Find where the given text appears and provide that cell's center as (x, y) coordinate. 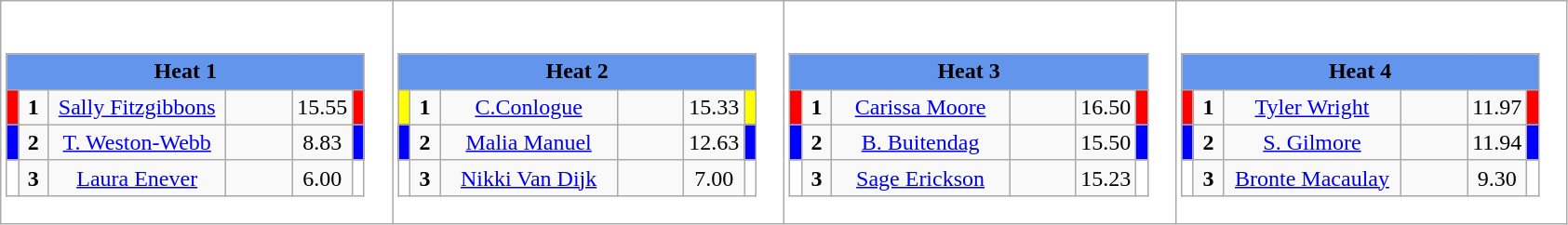
Malia Manuel (529, 142)
12.63 (715, 142)
15.50 (1106, 142)
15.23 (1106, 178)
11.94 (1497, 142)
Heat 4 (1360, 72)
Laura Enever (138, 178)
Heat 4 1 Tyler Wright 11.97 2 S. Gilmore 11.94 3 Bronte Macaulay 9.30 (1372, 112)
C.Conlogue (529, 107)
Heat 1 1 Sally Fitzgibbons 15.55 2 T. Weston-Webb 8.83 3 Laura Enever 6.00 (197, 112)
Heat 2 1 C.Conlogue 15.33 2 Malia Manuel 12.63 3 Nikki Van Dijk 7.00 (588, 112)
7.00 (715, 178)
16.50 (1106, 107)
Heat 2 (577, 72)
9.30 (1497, 178)
Bronte Macaulay (1312, 178)
15.55 (322, 107)
Tyler Wright (1312, 107)
Sage Erickson (921, 178)
Heat 3 (969, 72)
6.00 (322, 178)
8.83 (322, 142)
Carissa Moore (921, 107)
Heat 1 (185, 72)
Nikki Van Dijk (529, 178)
11.97 (1497, 107)
Heat 3 1 Carissa Moore 16.50 2 B. Buitendag 15.50 3 Sage Erickson 15.23 (981, 112)
T. Weston-Webb (138, 142)
15.33 (715, 107)
Sally Fitzgibbons (138, 107)
S. Gilmore (1312, 142)
B. Buitendag (921, 142)
